Detect which cell encompasses the target text, then output its (x, y) center coordinate. 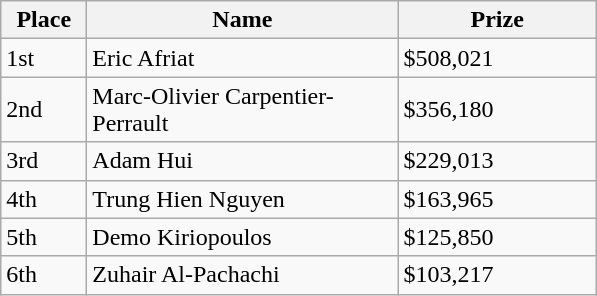
Prize (498, 20)
Eric Afriat (242, 58)
4th (44, 199)
$356,180 (498, 110)
Place (44, 20)
Zuhair Al-Pachachi (242, 275)
Trung Hien Nguyen (242, 199)
$229,013 (498, 161)
1st (44, 58)
Marc-Olivier Carpentier-Perrault (242, 110)
2nd (44, 110)
$125,850 (498, 237)
3rd (44, 161)
$508,021 (498, 58)
Name (242, 20)
Demo Kiriopoulos (242, 237)
$163,965 (498, 199)
5th (44, 237)
Adam Hui (242, 161)
$103,217 (498, 275)
6th (44, 275)
